Identify which cell holds the provided text, then report its (x, y) central coordinate. 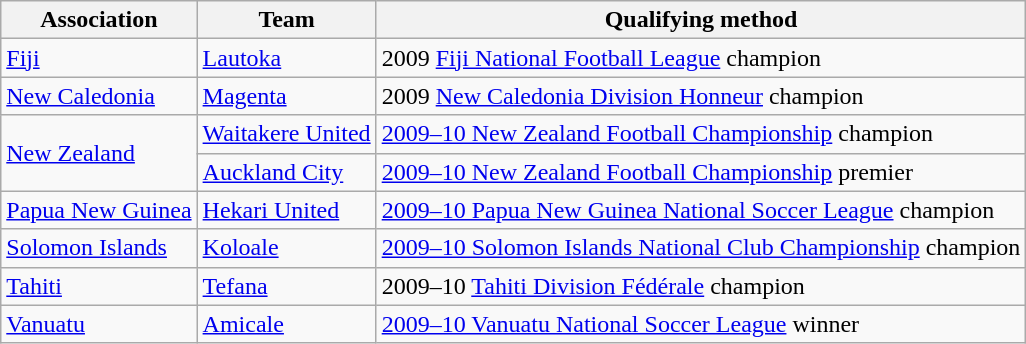
Fiji (99, 58)
2009–10 New Zealand Football Championship premier (701, 172)
Amicale (286, 324)
Waitakere United (286, 134)
Koloale (286, 248)
Magenta (286, 96)
New Zealand (99, 153)
2009–10 Tahiti Division Fédérale champion (701, 286)
Papua New Guinea (99, 210)
2009–10 Vanuatu National Soccer League winner (701, 324)
Team (286, 20)
2009–10 Solomon Islands National Club Championship champion (701, 248)
2009 New Caledonia Division Honneur champion (701, 96)
2009–10 Papua New Guinea National Soccer League champion (701, 210)
2009 Fiji National Football League champion (701, 58)
Lautoka (286, 58)
2009–10 New Zealand Football Championship champion (701, 134)
New Caledonia (99, 96)
Tefana (286, 286)
Qualifying method (701, 20)
Hekari United (286, 210)
Solomon Islands (99, 248)
Vanuatu (99, 324)
Auckland City (286, 172)
Tahiti (99, 286)
Association (99, 20)
